Pinpoint the cell where the given text exists, returning its (X, Y) midpoint coordinate. 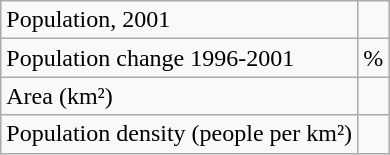
Population density (people per km²) (180, 134)
Population change 1996-2001 (180, 58)
Population, 2001 (180, 20)
% (374, 58)
Area (km²) (180, 96)
